Capture the cell that displays the provided text and extract its (x, y) central coordinate. 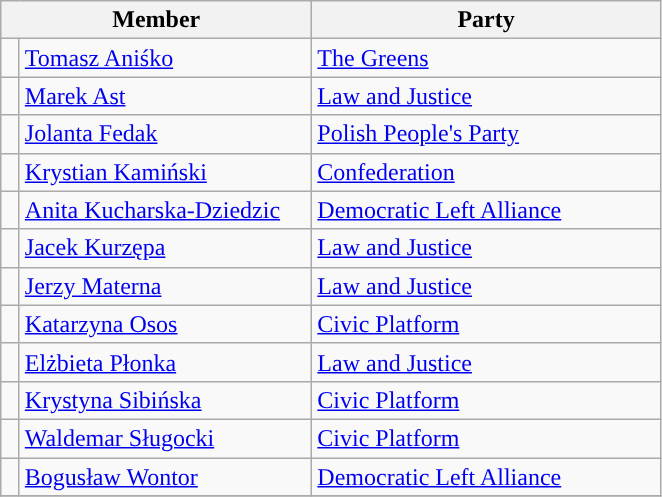
Party (486, 20)
Member (156, 20)
The Greens (486, 58)
Polish People's Party (486, 134)
Bogusław Wontor (165, 477)
Jerzy Materna (165, 286)
Krystian Kamiński (165, 172)
Jolanta Fedak (165, 134)
Anita Kucharska-Dziedzic (165, 210)
Elżbieta Płonka (165, 362)
Confederation (486, 172)
Katarzyna Osos (165, 324)
Jacek Kurzępa (165, 248)
Waldemar Sługocki (165, 438)
Marek Ast (165, 96)
Tomasz Aniśko (165, 58)
Krystyna Sibińska (165, 400)
